Search for the cell housing the specified text and yield its (X, Y) center coordinate. 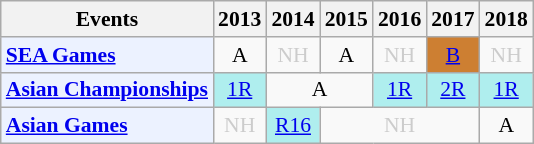
2017 (452, 19)
SEA Games (107, 55)
2018 (506, 19)
Asian Championships (107, 90)
Asian Games (107, 126)
2015 (346, 19)
Events (107, 19)
2013 (240, 19)
B (452, 55)
2014 (292, 19)
2016 (400, 19)
R16 (292, 126)
2R (452, 90)
